Find where the given text appears and provide that cell's center as [X, Y] coordinate. 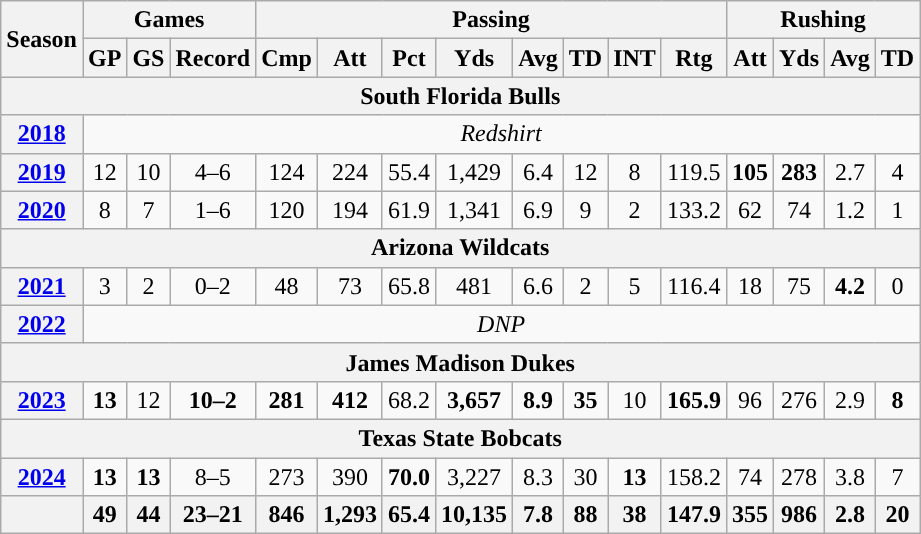
Arizona Wildcats [460, 248]
1–6 [213, 210]
8.3 [538, 477]
9 [585, 210]
2.7 [850, 172]
8–5 [213, 477]
35 [585, 400]
5 [635, 286]
38 [635, 515]
South Florida Bulls [460, 96]
20 [897, 515]
481 [474, 286]
65.4 [408, 515]
DNP [500, 324]
194 [350, 210]
105 [750, 172]
GS [148, 58]
Redshirt [500, 134]
3,227 [474, 477]
0–2 [213, 286]
2018 [42, 134]
96 [750, 400]
281 [287, 400]
133.2 [694, 210]
62 [750, 210]
Cmp [287, 58]
120 [287, 210]
2023 [42, 400]
Pct [408, 58]
1,429 [474, 172]
278 [800, 477]
2019 [42, 172]
75 [800, 286]
Record [213, 58]
276 [800, 400]
1,341 [474, 210]
2024 [42, 477]
30 [585, 477]
1.2 [850, 210]
3 [104, 286]
165.9 [694, 400]
James Madison Dukes [460, 362]
GP [104, 58]
10–2 [213, 400]
Season [42, 39]
412 [350, 400]
Rtg [694, 58]
73 [350, 286]
18 [750, 286]
44 [148, 515]
4 [897, 172]
70.0 [408, 477]
2.8 [850, 515]
273 [287, 477]
6.6 [538, 286]
88 [585, 515]
Passing [492, 20]
10,135 [474, 515]
8.9 [538, 400]
55.4 [408, 172]
68.2 [408, 400]
224 [350, 172]
147.9 [694, 515]
4–6 [213, 172]
6.4 [538, 172]
61.9 [408, 210]
3.8 [850, 477]
2022 [42, 324]
986 [800, 515]
846 [287, 515]
158.2 [694, 477]
48 [287, 286]
Texas State Bobcats [460, 438]
INT [635, 58]
Games [168, 20]
283 [800, 172]
124 [287, 172]
49 [104, 515]
116.4 [694, 286]
3,657 [474, 400]
Rushing [822, 20]
65.8 [408, 286]
119.5 [694, 172]
390 [350, 477]
1,293 [350, 515]
2020 [42, 210]
4.2 [850, 286]
7.8 [538, 515]
2021 [42, 286]
355 [750, 515]
6.9 [538, 210]
23–21 [213, 515]
2.9 [850, 400]
1 [897, 210]
0 [897, 286]
